Identify which cell holds the provided text, then report its (X, Y) central coordinate. 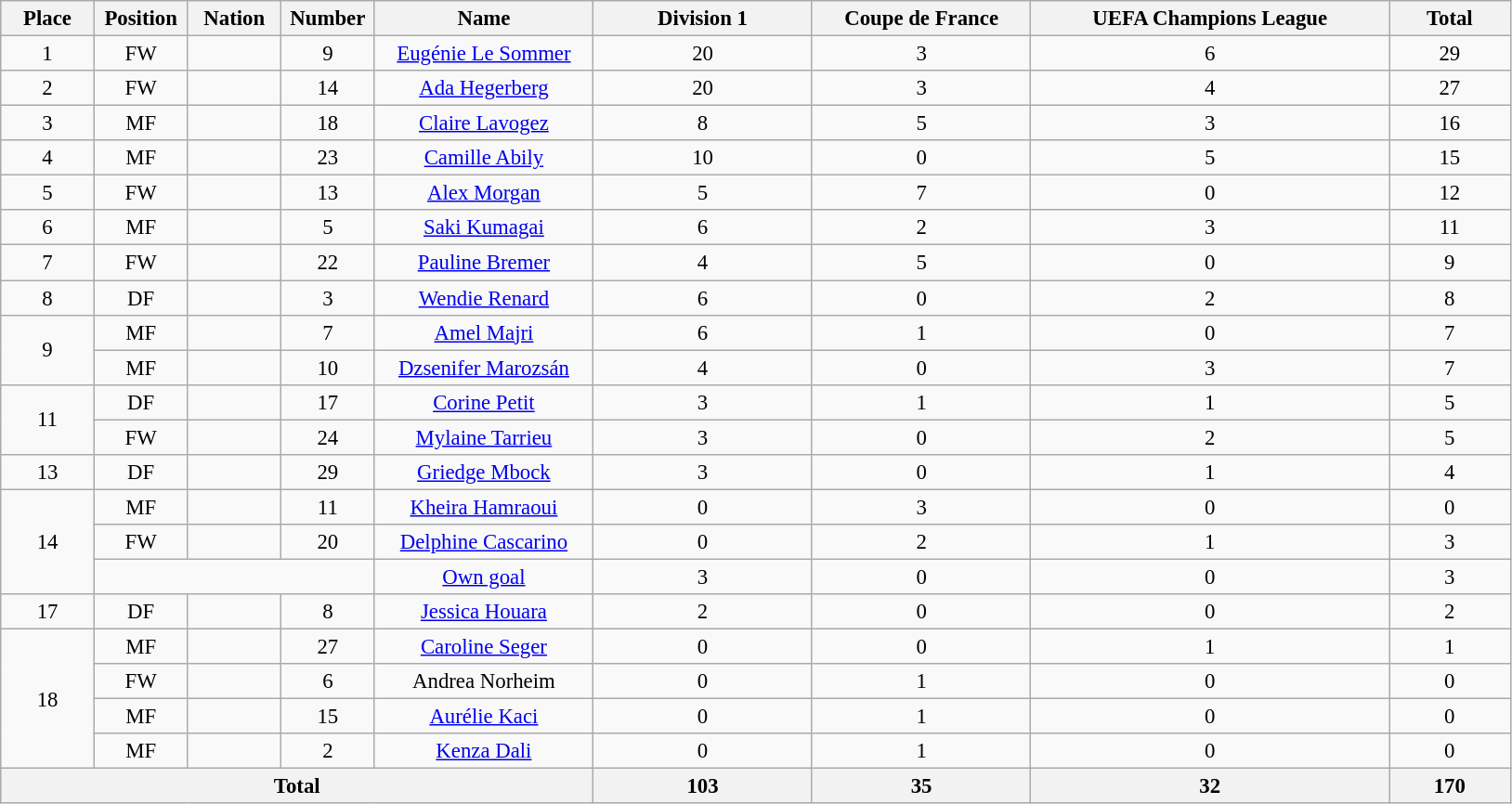
103 (703, 786)
22 (329, 263)
Dzsenifer Marozsán (484, 368)
Nation (234, 19)
24 (329, 437)
Corine Petit (484, 402)
16 (1451, 123)
Aurélie Kaci (484, 717)
Division 1 (703, 19)
23 (329, 158)
Ada Hegerberg (484, 88)
12 (1451, 193)
Griedge Mbock (484, 473)
Claire Lavogez (484, 123)
Place (48, 19)
Andrea Norheim (484, 681)
Jessica Houara (484, 612)
Position (141, 19)
Number (329, 19)
35 (921, 786)
Pauline Bremer (484, 263)
Own goal (484, 577)
Saki Kumagai (484, 227)
Wendie Renard (484, 298)
Mylaine Tarrieu (484, 437)
170 (1451, 786)
Amel Majri (484, 332)
UEFA Champions League (1210, 19)
Alex Morgan (484, 193)
Kheira Hamraoui (484, 507)
Delphine Cascarino (484, 542)
Camille Abily (484, 158)
Coupe de France (921, 19)
Kenza Dali (484, 751)
Name (484, 19)
32 (1210, 786)
Caroline Seger (484, 647)
Eugénie Le Sommer (484, 54)
